Provide the (X, Y) coordinate of the cell's center where the given text is located.  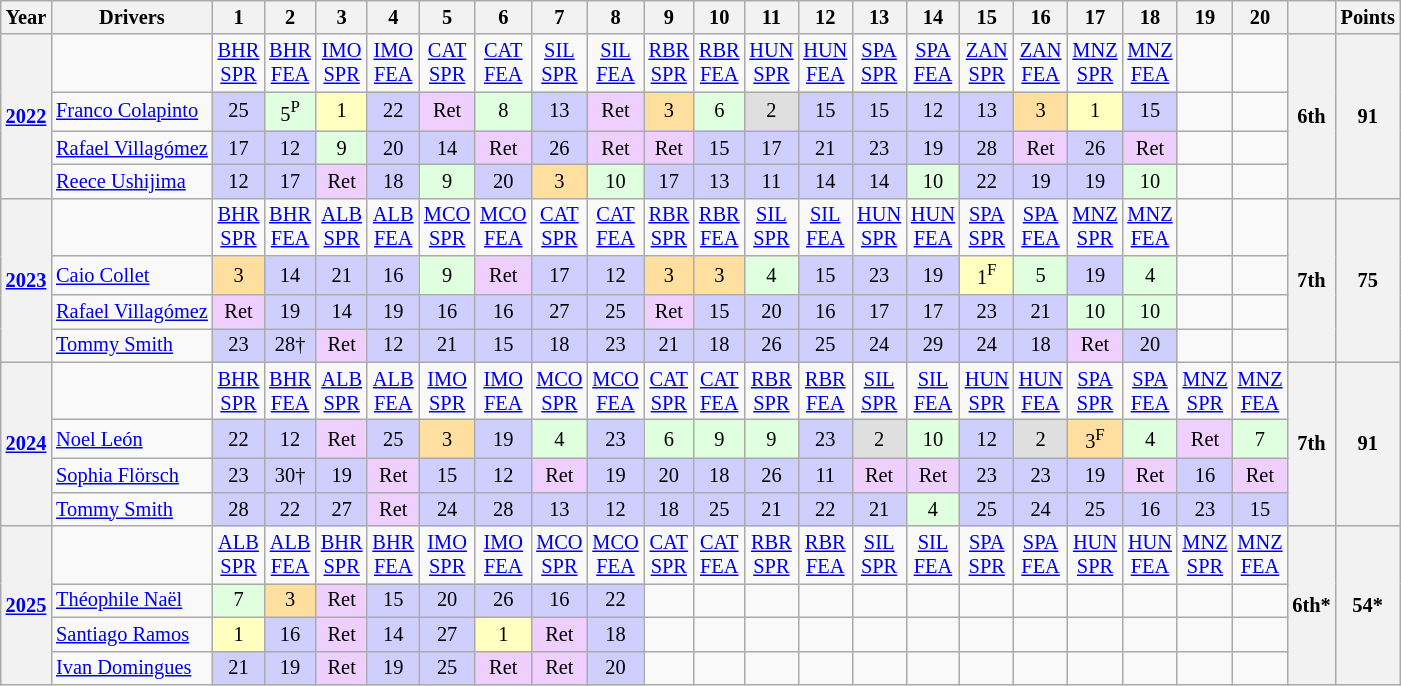
Points (1368, 17)
ZANSPR (987, 63)
Drivers (132, 17)
30† (290, 475)
Caio Collet (132, 276)
6th* (1311, 606)
2024 (26, 444)
Year (26, 17)
29 (933, 345)
Sophia Flörsch (132, 475)
ZANFEA (1041, 63)
75 (1368, 280)
1F (987, 276)
Reece Ushijima (132, 181)
5P (290, 112)
6th (1311, 116)
Théophile Naël (132, 600)
Noel León (132, 440)
Santiago Ramos (132, 634)
Franco Colapinto (132, 112)
2023 (26, 280)
Ivan Domingues (132, 668)
3F (1096, 440)
2025 (26, 606)
54* (1368, 606)
28† (290, 345)
2022 (26, 116)
